Search for the cell housing the specified text and yield its (X, Y) center coordinate. 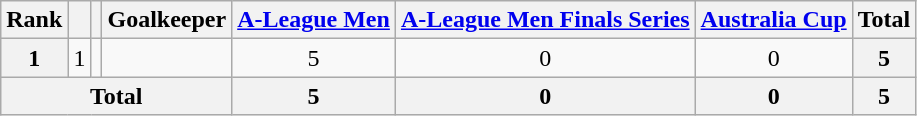
Australia Cup (774, 20)
A-League Men (314, 20)
Goalkeeper (167, 20)
Rank (34, 20)
A-League Men Finals Series (545, 20)
